Provide the (X, Y) coordinate of the cell's center where the given text is located.  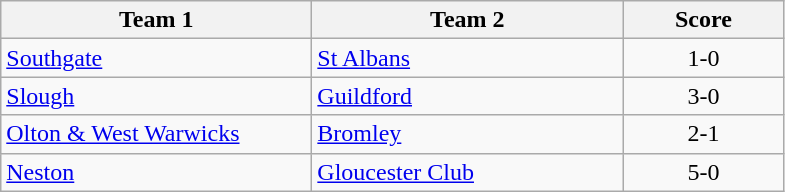
St Albans (468, 58)
Gloucester Club (468, 172)
2-1 (704, 134)
Southgate (156, 58)
Team 1 (156, 20)
Olton & West Warwicks (156, 134)
Guildford (468, 96)
Slough (156, 96)
5-0 (704, 172)
1-0 (704, 58)
3-0 (704, 96)
Team 2 (468, 20)
Bromley (468, 134)
Score (704, 20)
Neston (156, 172)
